Determine the (x, y) coordinate at the center of the cell enclosing the given text.  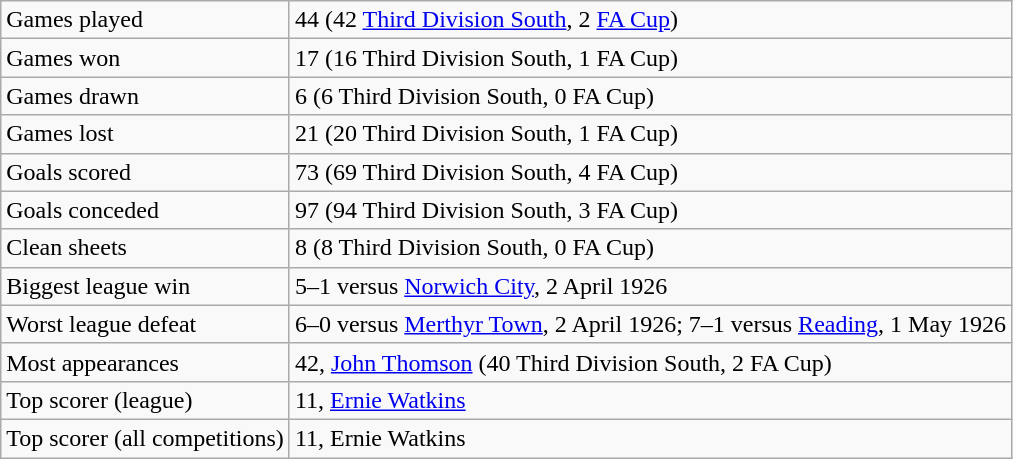
6–0 versus Merthyr Town, 2 April 1926; 7–1 versus Reading, 1 May 1926 (650, 324)
8 (8 Third Division South, 0 FA Cup) (650, 248)
Games drawn (146, 96)
Clean sheets (146, 248)
73 (69 Third Division South, 4 FA Cup) (650, 172)
Most appearances (146, 362)
Top scorer (all competitions) (146, 438)
44 (42 Third Division South, 2 FA Cup) (650, 20)
Games lost (146, 134)
21 (20 Third Division South, 1 FA Cup) (650, 134)
17 (16 Third Division South, 1 FA Cup) (650, 58)
6 (6 Third Division South, 0 FA Cup) (650, 96)
Games played (146, 20)
Biggest league win (146, 286)
Games won (146, 58)
Worst league defeat (146, 324)
5–1 versus Norwich City, 2 April 1926 (650, 286)
Top scorer (league) (146, 400)
97 (94 Third Division South, 3 FA Cup) (650, 210)
Goals scored (146, 172)
42, John Thomson (40 Third Division South, 2 FA Cup) (650, 362)
Goals conceded (146, 210)
